Output the (x, y) coordinate of the center of the cell containing the given text.  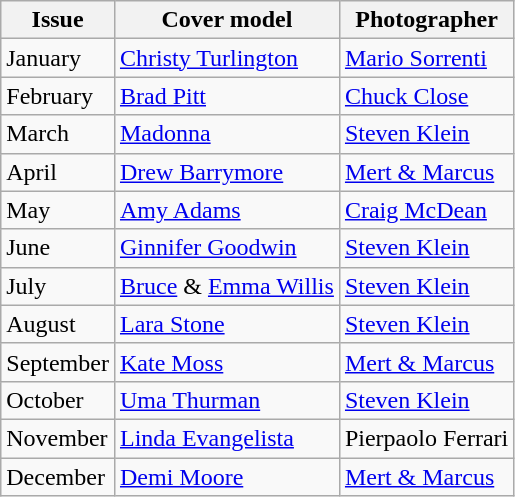
Issue (58, 20)
Drew Barrymore (226, 172)
Christy Turlington (226, 58)
Pierpaolo Ferrari (426, 438)
August (58, 324)
Bruce & Emma Willis (226, 286)
November (58, 438)
Linda Evangelista (226, 438)
Craig McDean (426, 210)
July (58, 286)
Madonna (226, 134)
Amy Adams (226, 210)
Demi Moore (226, 477)
October (58, 400)
Chuck Close (426, 96)
Lara Stone (226, 324)
Cover model (226, 20)
January (58, 58)
Brad Pitt (226, 96)
Kate Moss (226, 362)
Ginnifer Goodwin (226, 248)
Photographer (426, 20)
June (58, 248)
Mario Sorrenti (426, 58)
March (58, 134)
Uma Thurman (226, 400)
February (58, 96)
May (58, 210)
December (58, 477)
April (58, 172)
September (58, 362)
